Extract the (x, y) coordinate from the center of the cell holding the provided text.  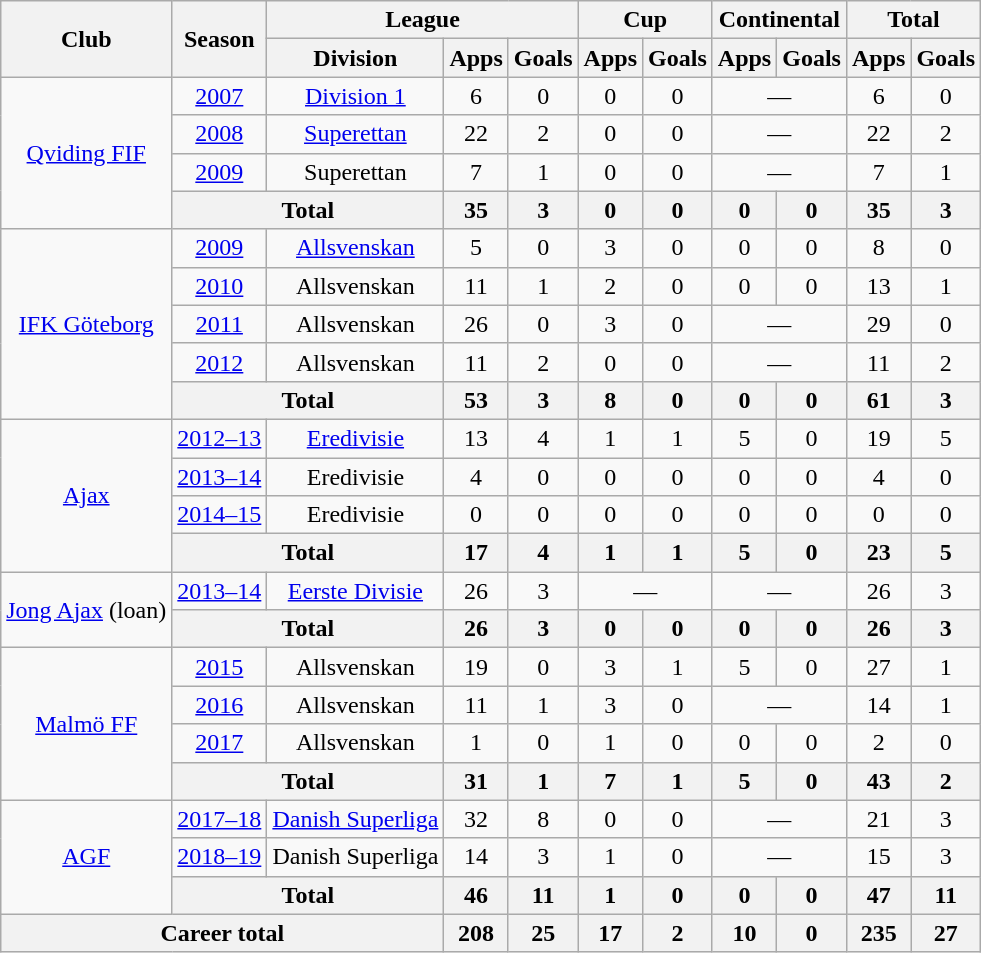
235 (878, 933)
Cup (645, 20)
Division 1 (356, 96)
61 (878, 400)
Club (86, 39)
2015 (220, 667)
IFK Göteborg (86, 324)
53 (476, 400)
2012–13 (220, 438)
Division (356, 58)
2018–19 (220, 857)
25 (543, 933)
Continental (779, 20)
47 (878, 895)
31 (476, 781)
43 (878, 781)
Qviding FIF (86, 153)
Ajax (86, 495)
Malmö FF (86, 724)
Jong Ajax (loan) (86, 610)
2017 (220, 743)
2008 (220, 134)
2016 (220, 705)
2014–15 (220, 515)
32 (476, 819)
2017–18 (220, 819)
Career total (222, 933)
AGF (86, 857)
10 (744, 933)
21 (878, 819)
15 (878, 857)
2012 (220, 362)
46 (476, 895)
Season (220, 39)
23 (878, 553)
2010 (220, 286)
2011 (220, 324)
2007 (220, 96)
League (422, 20)
Eerste Divisie (356, 591)
29 (878, 324)
208 (476, 933)
